For the text-containing cell, return its midpoint in (X, Y) coordinate format. 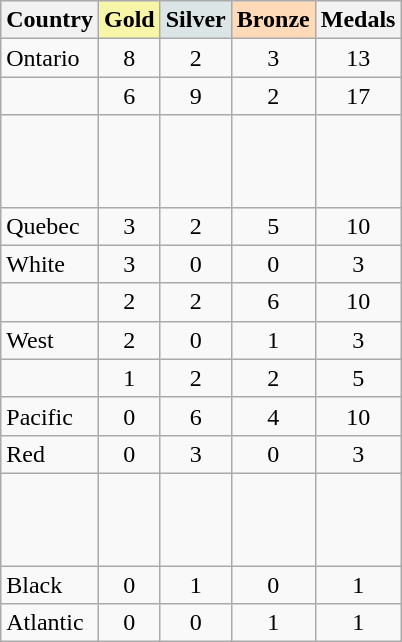
Pacific (50, 416)
Atlantic (50, 623)
Red (50, 454)
Country (50, 20)
White (50, 264)
Black (50, 585)
13 (358, 58)
8 (129, 58)
Silver (196, 20)
West (50, 340)
17 (358, 96)
Bronze (273, 20)
Ontario (50, 58)
4 (273, 416)
Medals (358, 20)
Quebec (50, 226)
Gold (129, 20)
9 (196, 96)
